Identify which cell holds the provided text, then report its [X, Y] central coordinate. 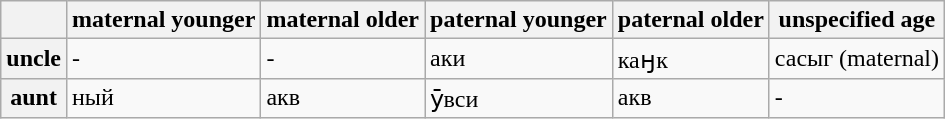
каӈк [690, 59]
unspecified age [856, 20]
ный [163, 98]
uncle [34, 59]
aunt [34, 98]
ӯвси [519, 98]
paternal older [690, 20]
maternal older [343, 20]
paternal younger [519, 20]
maternal younger [163, 20]
сасыг (maternal) [856, 59]
аки [519, 59]
